Output the (X, Y) coordinate of the center of the cell containing the given text.  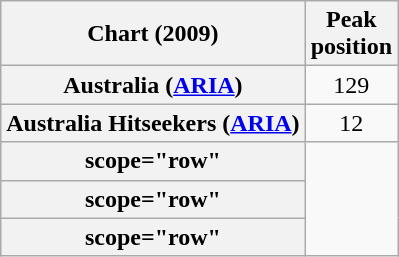
Australia Hitseekers (ARIA) (153, 123)
Australia (ARIA) (153, 85)
Chart (2009) (153, 34)
129 (351, 85)
Peakposition (351, 34)
12 (351, 123)
